Output the (X, Y) coordinate of the center of the cell containing the given text.  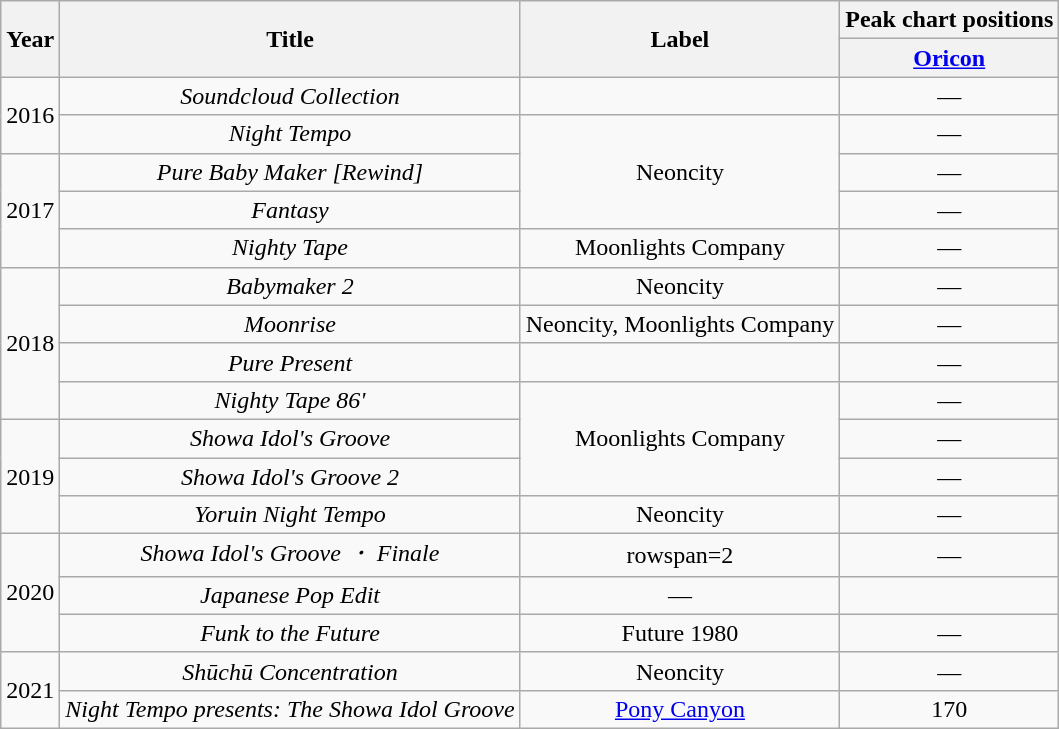
Yoruin Night Tempo (290, 515)
170 (950, 709)
Year (30, 39)
Showa Idol's Groove ・ Finale (290, 556)
Japanese Pop Edit (290, 595)
Babymaker 2 (290, 286)
Pure Present (290, 362)
Nighty Tape (290, 248)
Future 1980 (680, 633)
2020 (30, 594)
2019 (30, 476)
Oricon (950, 58)
Shūchū Concentration (290, 671)
2017 (30, 210)
Title (290, 39)
Funk to the Future (290, 633)
Peak chart positions (950, 20)
Showa Idol's Groove (290, 438)
rowspan=2 (680, 556)
2018 (30, 343)
Label (680, 39)
Neoncity, Moonlights Company (680, 324)
Night Tempo presents: The Showa Idol Groove (290, 709)
Pure Baby Maker [Rewind] (290, 172)
Showa Idol's Groove 2 (290, 477)
2021 (30, 690)
Soundcloud Collection (290, 96)
Night Tempo (290, 134)
Nighty Tape 86' (290, 400)
Fantasy (290, 210)
Pony Canyon (680, 709)
2016 (30, 115)
Moonrise (290, 324)
